Search for the cell housing the specified text and yield its [x, y] center coordinate. 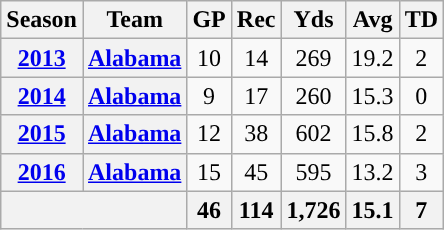
15.8 [372, 134]
12 [209, 134]
GP [209, 20]
15.3 [372, 96]
9 [209, 96]
2016 [42, 172]
1,726 [314, 210]
269 [314, 58]
15.1 [372, 210]
114 [256, 210]
15 [209, 172]
Team [134, 20]
260 [314, 96]
Rec [256, 20]
2015 [42, 134]
19.2 [372, 58]
Avg [372, 20]
7 [421, 210]
Yds [314, 20]
38 [256, 134]
595 [314, 172]
13.2 [372, 172]
2014 [42, 96]
0 [421, 96]
46 [209, 210]
TD [421, 20]
2013 [42, 58]
Season [42, 20]
45 [256, 172]
17 [256, 96]
602 [314, 134]
3 [421, 172]
10 [209, 58]
14 [256, 58]
